Capture the cell that displays the provided text and extract its [X, Y] central coordinate. 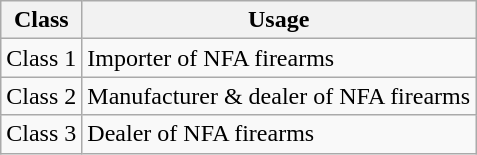
Importer of NFA firearms [279, 58]
Dealer of NFA firearms [279, 134]
Class 3 [42, 134]
Usage [279, 20]
Class [42, 20]
Manufacturer & dealer of NFA firearms [279, 96]
Class 2 [42, 96]
Class 1 [42, 58]
